Identify which cell holds the provided text, then report its [X, Y] central coordinate. 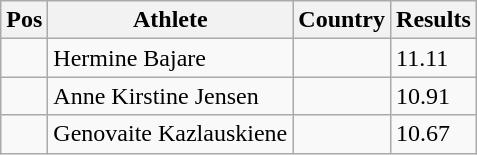
Anne Kirstine Jensen [170, 96]
Pos [24, 20]
Hermine Bajare [170, 58]
Country [342, 20]
11.11 [434, 58]
Athlete [170, 20]
Genovaite Kazlauskiene [170, 134]
10.67 [434, 134]
10.91 [434, 96]
Results [434, 20]
